Return (x, y) of the center of cell containing provided text 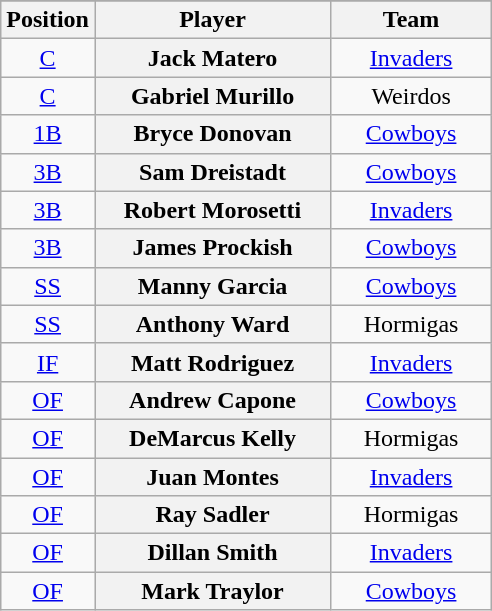
Juan Montes (212, 477)
Jack Matero (212, 58)
James Prockish (212, 248)
Robert Morosetti (212, 210)
Team (412, 20)
Player (212, 20)
DeMarcus Kelly (212, 438)
1B (48, 134)
Position (48, 20)
Matt Rodriguez (212, 362)
Andrew Capone (212, 400)
Ray Sadler (212, 515)
Weirdos (412, 96)
Sam Dreistadt (212, 172)
Anthony Ward (212, 324)
Gabriel Murillo (212, 96)
Dillan Smith (212, 553)
IF (48, 362)
Bryce Donovan (212, 134)
Mark Traylor (212, 591)
Manny Garcia (212, 286)
